For the text-containing cell, return its midpoint in [X, Y] coordinate format. 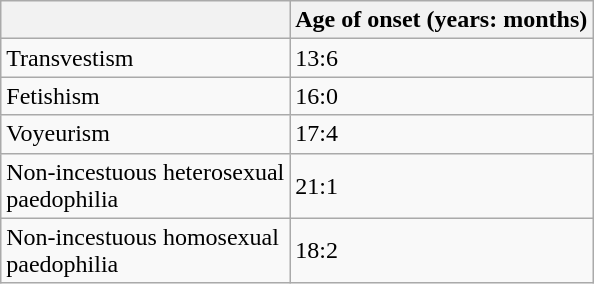
18:2 [442, 250]
16:0 [442, 96]
21:1 [442, 186]
17:4 [442, 134]
Fetishism [146, 96]
Voyeurism [146, 134]
Transvestism [146, 58]
13:6 [442, 58]
Age of onset (years: months) [442, 20]
Non-incestuous homosexualpaedophilia [146, 250]
Non-incestuous heterosexualpaedophilia [146, 186]
